Scan for the cell matching the given text and deliver its (x, y) coordinate at center. 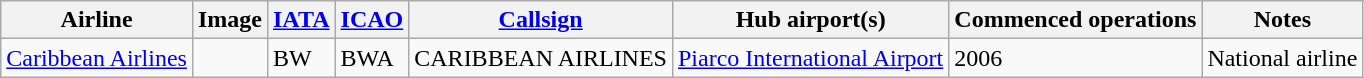
National airline (1282, 58)
BWA (372, 58)
Hub airport(s) (810, 20)
2006 (1076, 58)
Caribbean Airlines (97, 58)
Callsign (541, 20)
Commenced operations (1076, 20)
ICAO (372, 20)
Notes (1282, 20)
Airline (97, 20)
Piarco International Airport (810, 58)
IATA (301, 20)
CARIBBEAN AIRLINES (541, 58)
Image (230, 20)
BW (301, 58)
